From the cell containing the given text, extract its center point as [X, Y] coordinate. 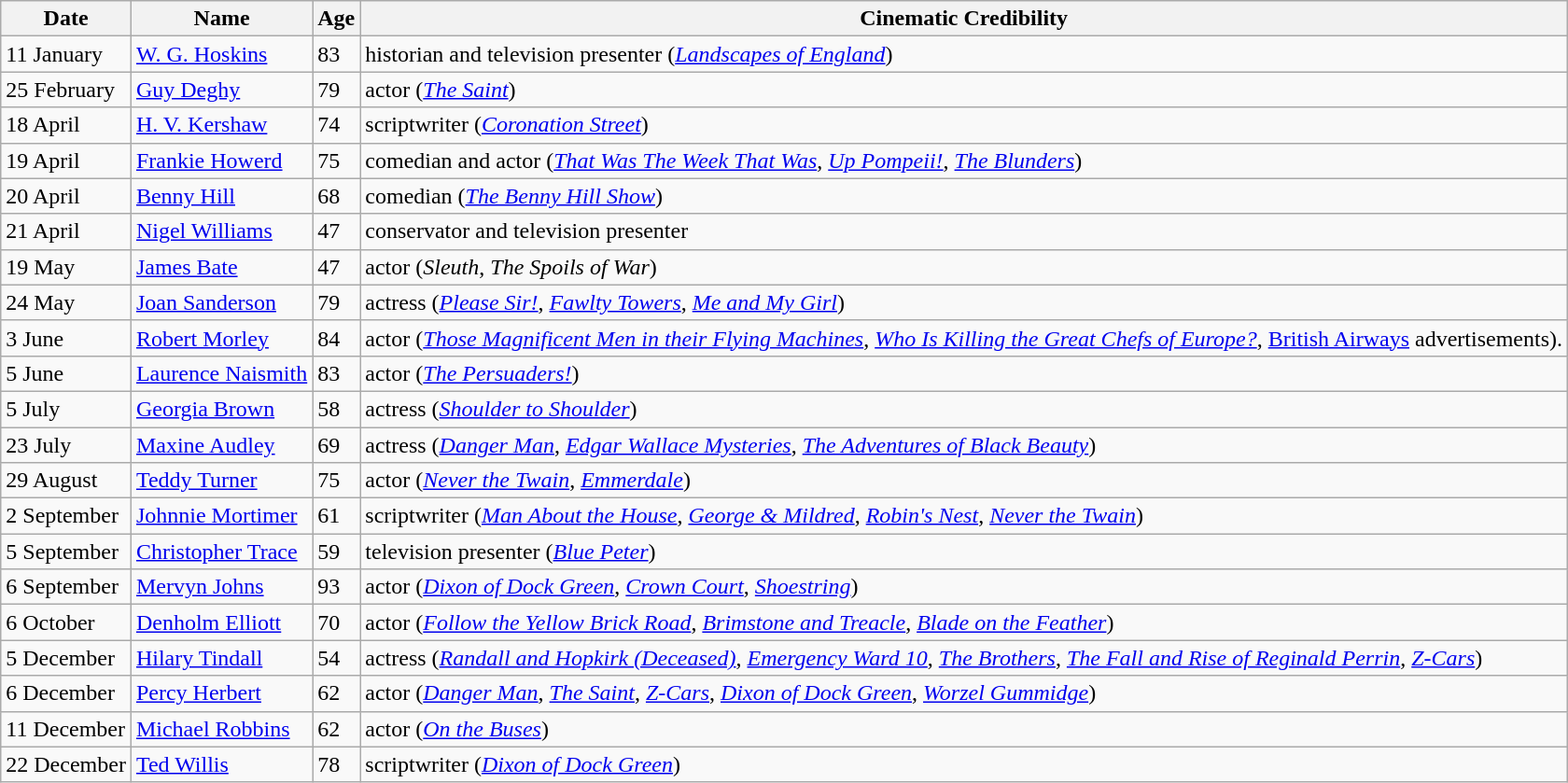
Date [66, 19]
historian and television presenter (Landscapes of England) [964, 54]
scriptwriter (Dixon of Dock Green) [964, 764]
Nigel Williams [221, 231]
19 May [66, 267]
74 [336, 125]
actor (The Persuaders!) [964, 373]
70 [336, 622]
H. V. Kershaw [221, 125]
W. G. Hoskins [221, 54]
actress (Danger Man, Edgar Wallace Mysteries, The Adventures of Black Beauty) [964, 445]
Frankie Howerd [221, 161]
Mervyn Johns [221, 587]
78 [336, 764]
25 February [66, 90]
84 [336, 338]
5 September [66, 552]
2 September [66, 516]
Guy Deghy [221, 90]
actress (Shoulder to Shoulder) [964, 409]
6 October [66, 622]
68 [336, 196]
29 August [66, 481]
actor (Dixon of Dock Green, Crown Court, Shoestring) [964, 587]
Laurence Naismith [221, 373]
3 June [66, 338]
11 December [66, 729]
59 [336, 552]
actor (The Saint) [964, 90]
Joan Sanderson [221, 302]
actress (Please Sir!, Fawlty Towers, Me and My Girl) [964, 302]
Georgia Brown [221, 409]
Michael Robbins [221, 729]
22 December [66, 764]
6 September [66, 587]
actor (Danger Man, The Saint, Z-Cars, Dixon of Dock Green, Worzel Gummidge) [964, 693]
Percy Herbert [221, 693]
5 June [66, 373]
23 July [66, 445]
actor (Sleuth, The Spoils of War) [964, 267]
actor (On the Buses) [964, 729]
54 [336, 658]
Cinematic Credibility [964, 19]
television presenter (Blue Peter) [964, 552]
conservator and television presenter [964, 231]
Teddy Turner [221, 481]
Denholm Elliott [221, 622]
21 April [66, 231]
93 [336, 587]
actor (Follow the Yellow Brick Road, Brimstone and Treacle, Blade on the Feather) [964, 622]
Christopher Trace [221, 552]
Maxine Audley [221, 445]
61 [336, 516]
scriptwriter (Coronation Street) [964, 125]
Robert Morley [221, 338]
actor (Never the Twain, Emmerdale) [964, 481]
19 April [66, 161]
Name [221, 19]
Johnnie Mortimer [221, 516]
actor (Those Magnificent Men in their Flying Machines, Who Is Killing the Great Chefs of Europe?, British Airways advertisements). [964, 338]
comedian (The Benny Hill Show) [964, 196]
58 [336, 409]
actress (Randall and Hopkirk (Deceased), Emergency Ward 10, The Brothers, The Fall and Rise of Reginald Perrin, Z-Cars) [964, 658]
scriptwriter (Man About the House, George & Mildred, Robin's Nest, Never the Twain) [964, 516]
5 December [66, 658]
18 April [66, 125]
Hilary Tindall [221, 658]
20 April [66, 196]
Ted Willis [221, 764]
24 May [66, 302]
Benny Hill [221, 196]
Age [336, 19]
James Bate [221, 267]
comedian and actor (That Was The Week That Was, Up Pompeii!, The Blunders) [964, 161]
5 July [66, 409]
11 January [66, 54]
6 December [66, 693]
69 [336, 445]
